From the cell containing the given text, extract its center point as (X, Y) coordinate. 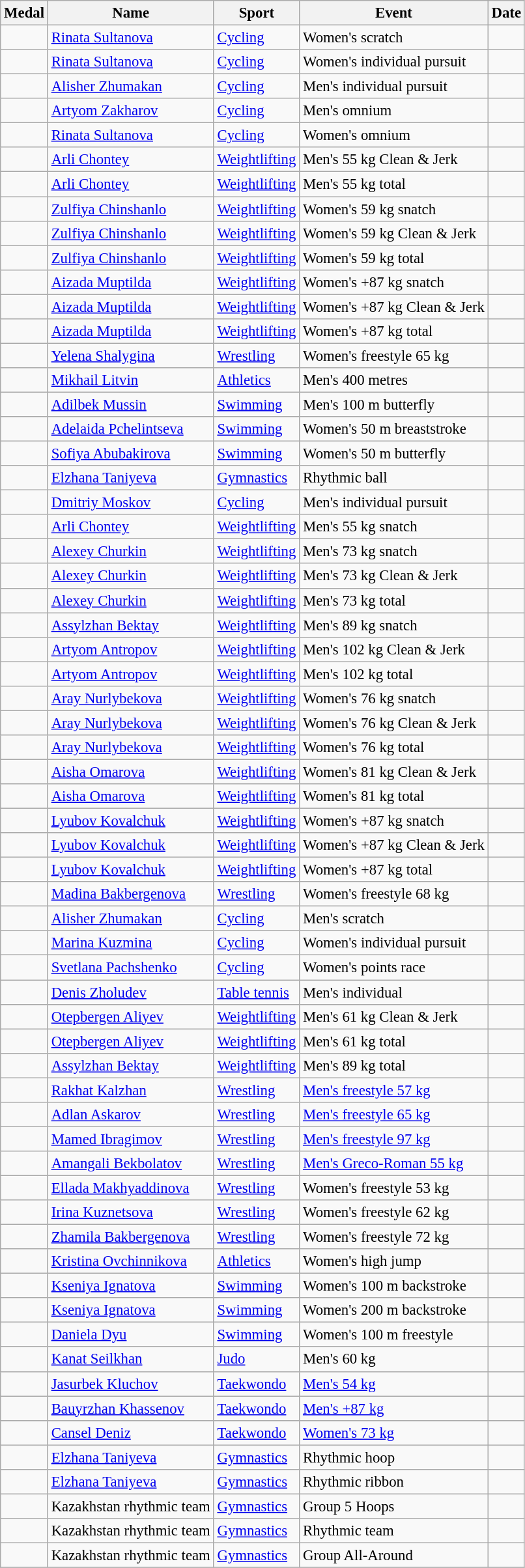
Men's 55 kg total (394, 184)
Artyom Zakharov (130, 111)
Men's 89 kg snatch (394, 625)
Adelaida Pchelintseva (130, 429)
Yelena Shalygina (130, 356)
Denis Zholudev (130, 992)
Women's freestyle 68 kg (394, 894)
Women's 81 kg total (394, 796)
Daniela Dyu (130, 1335)
Rhythmic ball (394, 478)
Name (130, 13)
Men's scratch (394, 919)
Marina Kuzmina (130, 944)
Men's 61 kg total (394, 1041)
Men's Greco-Roman 55 kg (394, 1164)
Men's 55 kg snatch (394, 527)
Dmitriy Moskov (130, 503)
Women's 76 kg Clean & Jerk (394, 723)
Men's freestyle 97 kg (394, 1139)
Amangali Bekbolatov (130, 1164)
Women's high jump (394, 1261)
Women's freestyle 53 kg (394, 1188)
Men's freestyle 57 kg (394, 1090)
Men's 400 metres (394, 380)
Jasurbek Kluchov (130, 1384)
Mikhail Litvin (130, 380)
Women's 100 m backstroke (394, 1286)
Women's 76 kg snatch (394, 699)
Men's freestyle 65 kg (394, 1115)
Men's 55 kg Clean & Jerk (394, 160)
Zhamila Bakbergenova (130, 1237)
Date (506, 13)
Event (394, 13)
Women's 50 m butterfly (394, 454)
Women's 73 kg (394, 1433)
Rhythmic team (394, 1531)
Bauyrzhan Khassenov (130, 1408)
Men's 54 kg (394, 1384)
Women's scratch (394, 38)
Women's 50 m breaststroke (394, 429)
Men's 61 kg Clean & Jerk (394, 1016)
Adlan Askarov (130, 1115)
Men's 73 kg snatch (394, 552)
Women's 59 kg snatch (394, 209)
Women's 59 kg Clean & Jerk (394, 233)
Sport (257, 13)
Women's omnium (394, 135)
Women's 76 kg total (394, 748)
Men's 73 kg total (394, 600)
Men's omnium (394, 111)
Men's individual (394, 992)
Mamed Ibragimov (130, 1139)
Irina Kuznetsova (130, 1212)
Women's 200 m backstroke (394, 1310)
Madina Bakbergenova (130, 894)
Men's +87 kg (394, 1408)
Women's freestyle 65 kg (394, 356)
Cansel Deniz (130, 1433)
Sofiya Abubakirova (130, 454)
Men's 60 kg (394, 1360)
Men's 100 m butterfly (394, 404)
Women's points race (394, 968)
Group All-Around (394, 1555)
Men's 102 kg Clean & Jerk (394, 649)
Judo (257, 1360)
Medal (25, 13)
Women's 100 m freestyle (394, 1335)
Women's freestyle 72 kg (394, 1237)
Svetlana Pachshenko (130, 968)
Group 5 Hoops (394, 1506)
Kanat Seilkhan (130, 1360)
Adilbek Mussin (130, 404)
Women's freestyle 62 kg (394, 1212)
Rhythmic hoop (394, 1457)
Men's 102 kg total (394, 674)
Women's 81 kg Clean & Jerk (394, 772)
Rakhat Kalzhan (130, 1090)
Men's 89 kg total (394, 1065)
Table tennis (257, 992)
Rhythmic ribbon (394, 1482)
Ellada Makhyaddinova (130, 1188)
Kristina Ovchinnikova (130, 1261)
Men's 73 kg Clean & Jerk (394, 576)
Women's 59 kg total (394, 258)
